Determine the (X, Y) coordinate at the center of the cell enclosing the given text.  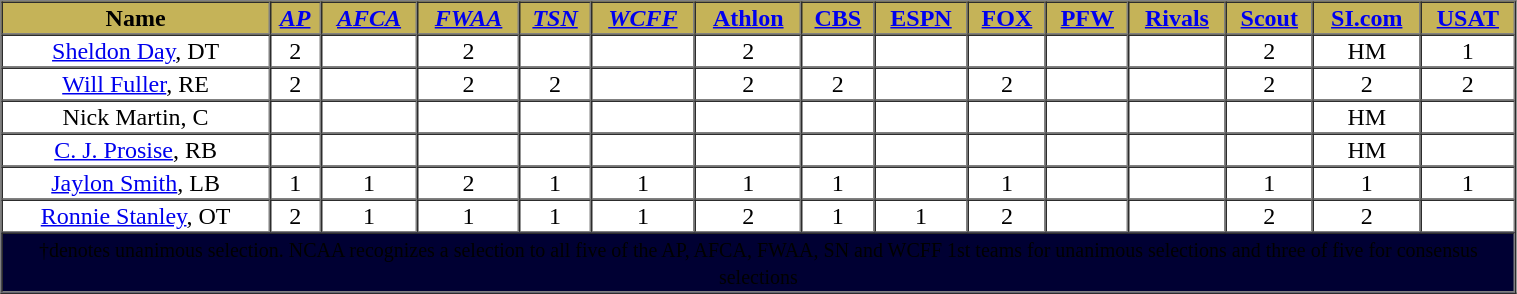
AP (296, 18)
C. J. Prosise, RB (136, 150)
AFCA (370, 18)
Scout (1269, 18)
Rivals (1176, 18)
Sheldon Day, DT (136, 50)
WCFF (643, 18)
Nick Martin, C (136, 116)
ESPN (920, 18)
CBS (838, 18)
FWAA (469, 18)
Ronnie Stanley, OT (136, 216)
TSN (556, 18)
PFW (1087, 18)
USAT (1468, 18)
SI.com (1366, 18)
Jaylon Smith, LB (136, 182)
FOX (1008, 18)
Name (136, 18)
Will Fuller, RE (136, 84)
Athlon (748, 18)
